From the cell containing the given text, extract its center point as [X, Y] coordinate. 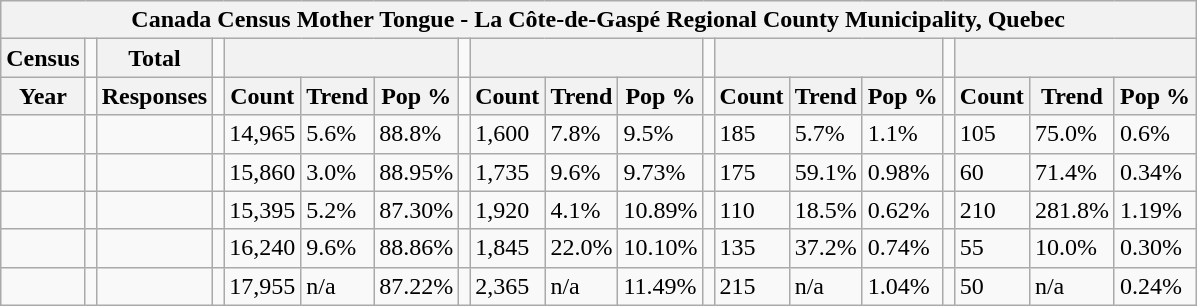
14,965 [262, 134]
88.8% [416, 134]
7.8% [582, 134]
135 [752, 248]
175 [752, 172]
Responses [154, 96]
110 [752, 210]
88.86% [416, 248]
281.8% [1072, 210]
0.24% [1154, 286]
1,735 [508, 172]
2,365 [508, 286]
215 [752, 286]
1.19% [1154, 210]
1,920 [508, 210]
37.2% [826, 248]
15,395 [262, 210]
0.6% [1154, 134]
10.10% [660, 248]
Year [43, 96]
0.34% [1154, 172]
87.22% [416, 286]
71.4% [1072, 172]
5.7% [826, 134]
22.0% [582, 248]
185 [752, 134]
1.04% [902, 286]
15,860 [262, 172]
Census [43, 58]
0.74% [902, 248]
17,955 [262, 286]
1,600 [508, 134]
5.6% [338, 134]
9.5% [660, 134]
0.98% [902, 172]
50 [992, 286]
60 [992, 172]
10.0% [1072, 248]
210 [992, 210]
3.0% [338, 172]
11.49% [660, 286]
75.0% [1072, 134]
1.1% [902, 134]
1,845 [508, 248]
87.30% [416, 210]
55 [992, 248]
Total [154, 58]
10.89% [660, 210]
4.1% [582, 210]
9.73% [660, 172]
Canada Census Mother Tongue - La Côte-de-Gaspé Regional County Municipality, Quebec [598, 20]
105 [992, 134]
0.62% [902, 210]
18.5% [826, 210]
5.2% [338, 210]
16,240 [262, 248]
0.30% [1154, 248]
88.95% [416, 172]
59.1% [826, 172]
